Detect which cell encompasses the target text, then output its (x, y) center coordinate. 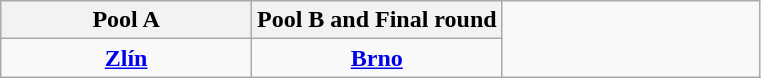
Brno (376, 58)
Zlín (126, 58)
Pool A (126, 20)
Pool B and Final round (376, 20)
